Pinpoint the cell where the given text exists, returning its [x, y] midpoint coordinate. 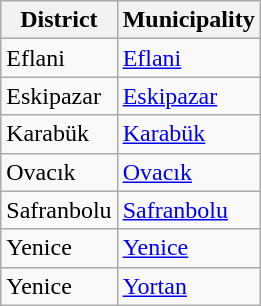
District [59, 20]
Municipality [188, 20]
Yortan [188, 286]
